Identify which cell holds the provided text, then report its [x, y] central coordinate. 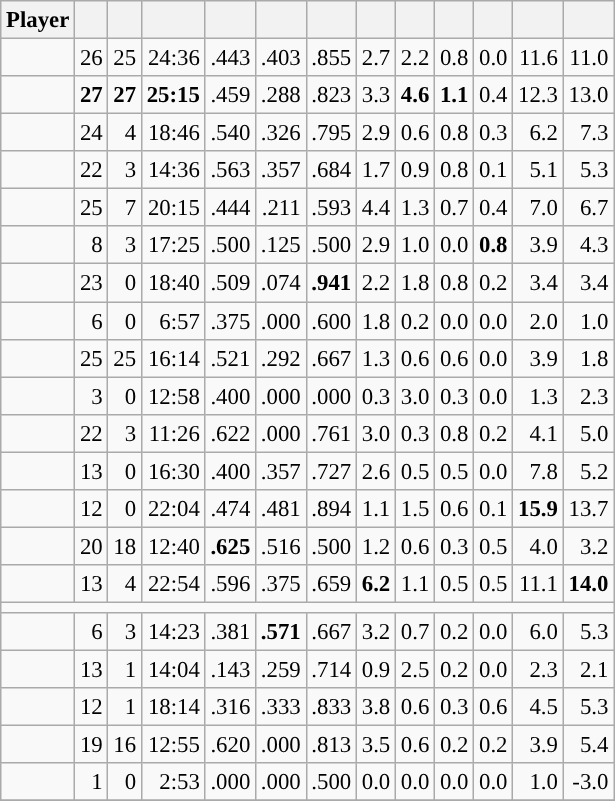
.593 [331, 208]
.444 [230, 208]
7 [124, 208]
5.1 [538, 170]
.474 [230, 509]
2.0 [538, 321]
5.2 [588, 471]
.714 [331, 670]
.326 [281, 133]
.443 [230, 58]
.659 [331, 584]
3.5 [376, 745]
20 [92, 546]
18:40 [173, 283]
.813 [331, 745]
Player [38, 20]
.211 [281, 208]
.684 [331, 170]
-3.0 [588, 782]
3.8 [376, 707]
1.5 [416, 509]
2.1 [588, 670]
.540 [230, 133]
19 [92, 745]
.571 [281, 632]
4.0 [538, 546]
.894 [331, 509]
8 [92, 245]
.727 [331, 471]
.620 [230, 745]
.833 [331, 707]
13.0 [588, 95]
18 [124, 546]
5.4 [588, 745]
18:14 [173, 707]
.941 [331, 283]
4.5 [538, 707]
3.3 [376, 95]
2:53 [173, 782]
12.3 [538, 95]
.143 [230, 670]
14:04 [173, 670]
5.0 [588, 433]
14:36 [173, 170]
.381 [230, 632]
11.1 [538, 584]
.516 [281, 546]
.481 [281, 509]
.125 [281, 245]
15.9 [538, 509]
.288 [281, 95]
.761 [331, 433]
.074 [281, 283]
26 [92, 58]
12:55 [173, 745]
.259 [281, 670]
24:36 [173, 58]
17:25 [173, 245]
25:15 [173, 95]
.316 [230, 707]
1.7 [376, 170]
1.2 [376, 546]
6.0 [538, 632]
14:23 [173, 632]
18:46 [173, 133]
22:54 [173, 584]
.795 [331, 133]
16:30 [173, 471]
7.3 [588, 133]
4.3 [588, 245]
24 [92, 133]
12:58 [173, 396]
.459 [230, 95]
4.6 [416, 95]
.600 [331, 321]
.625 [230, 546]
2.5 [416, 670]
.622 [230, 433]
.333 [281, 707]
6.7 [588, 208]
.596 [230, 584]
.823 [331, 95]
22:04 [173, 509]
.292 [281, 358]
11:26 [173, 433]
14.0 [588, 584]
2.6 [376, 471]
4.4 [376, 208]
12:40 [173, 546]
4.1 [538, 433]
.403 [281, 58]
7.0 [538, 208]
2.7 [376, 58]
6:57 [173, 321]
20:15 [173, 208]
11.6 [538, 58]
.563 [230, 170]
16 [124, 745]
16:14 [173, 358]
.855 [331, 58]
23 [92, 283]
.509 [230, 283]
13.7 [588, 509]
.521 [230, 358]
11.0 [588, 58]
7.8 [538, 471]
